Output the [X, Y] coordinate of the center of the cell containing the given text.  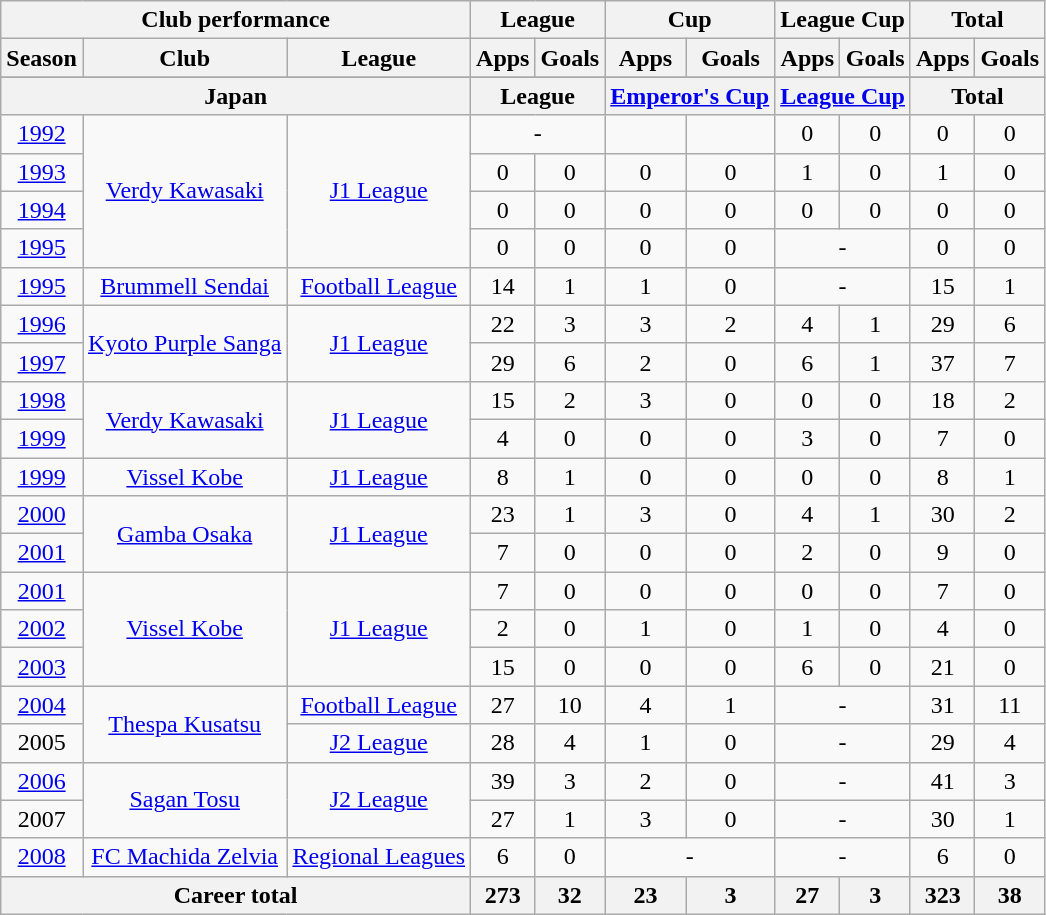
11 [1010, 705]
Regional Leagues [379, 857]
2003 [42, 667]
41 [942, 781]
2005 [42, 743]
2007 [42, 819]
Club [184, 58]
Kyoto Purple Sanga [184, 343]
Brummell Sendai [184, 286]
28 [503, 743]
Cup [690, 20]
14 [503, 286]
32 [570, 895]
1993 [42, 172]
Gamba Osaka [184, 534]
2000 [42, 515]
1998 [42, 400]
323 [942, 895]
1997 [42, 362]
1994 [42, 210]
Career total [236, 895]
Sagan Tosu [184, 800]
2006 [42, 781]
Thespa Kusatsu [184, 724]
37 [942, 362]
21 [942, 667]
9 [942, 553]
1996 [42, 324]
10 [570, 705]
2008 [42, 857]
FC Machida Zelvia [184, 857]
22 [503, 324]
1992 [42, 134]
Season [42, 58]
2002 [42, 629]
Japan [236, 96]
38 [1010, 895]
31 [942, 705]
Club performance [236, 20]
39 [503, 781]
2004 [42, 705]
273 [503, 895]
18 [942, 400]
Emperor's Cup [690, 96]
